Locate the cell with the specified text and output its [x, y] center coordinate. 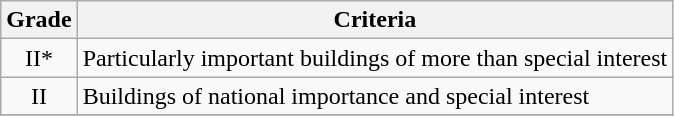
Grade [39, 20]
Particularly important buildings of more than special interest [375, 58]
Buildings of national importance and special interest [375, 96]
II [39, 96]
Criteria [375, 20]
II* [39, 58]
